Detect which cell encompasses the target text, then output its [x, y] center coordinate. 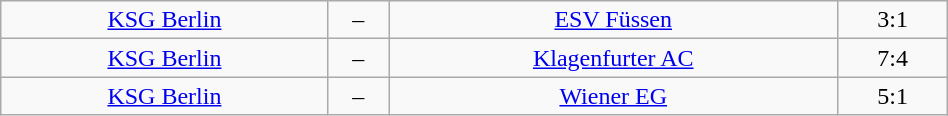
3:1 [892, 20]
Klagenfurter AC [614, 58]
7:4 [892, 58]
Wiener EG [614, 96]
ESV Füssen [614, 20]
5:1 [892, 96]
